Find where the given text appears and provide that cell's center as [X, Y] coordinate. 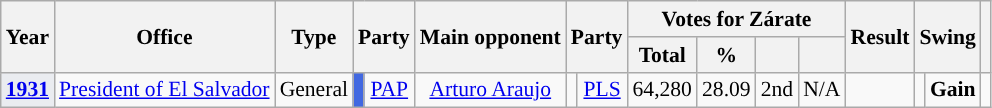
64,280 [662, 90]
Type [314, 36]
Result [880, 36]
Arturo Araujo [490, 90]
1931 [28, 90]
Office [164, 36]
2nd [778, 90]
Gain [953, 90]
PAP [390, 90]
28.09 [726, 90]
Total [662, 55]
PLS [602, 90]
% [726, 55]
General [314, 90]
Swing [948, 36]
Votes for Zárate [736, 19]
Year [28, 36]
Main opponent [490, 36]
N/A [822, 90]
President of El Salvador [164, 90]
